Extract the [x, y] coordinate from the center of the cell holding the provided text.  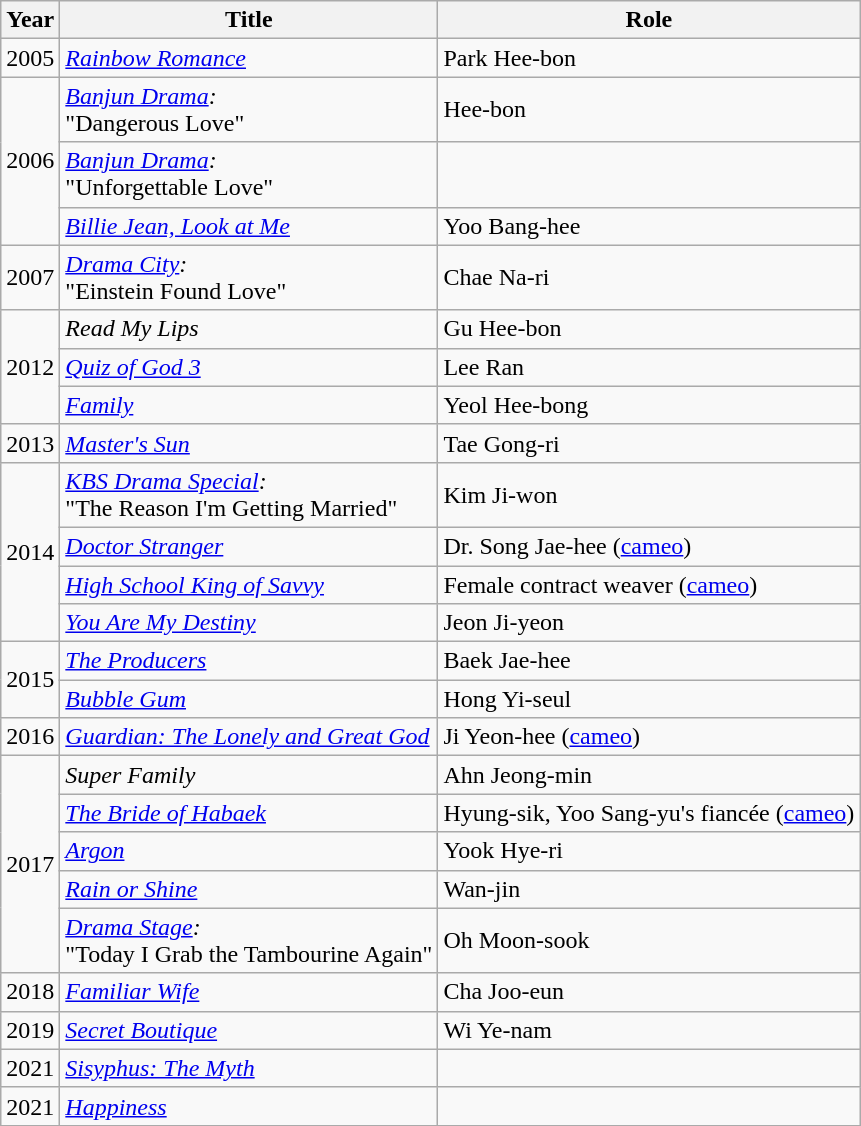
Argon [249, 851]
2016 [30, 737]
Baek Jae-hee [649, 661]
Wan-jin [649, 889]
Lee Ran [649, 367]
Read My Lips [249, 329]
Hee-bon [649, 110]
Dr. Song Jae-hee (cameo) [649, 546]
Cha Joo-eun [649, 992]
Yoo Bang-hee [649, 226]
2007 [30, 278]
Family [249, 405]
KBS Drama Special:"The Reason I'm Getting Married" [249, 494]
Super Family [249, 775]
High School King of Savvy [249, 585]
Quiz of God 3 [249, 367]
Ji Yeon-hee (cameo) [649, 737]
Ahn Jeong-min [649, 775]
Wi Ye-nam [649, 1030]
2005 [30, 58]
2013 [30, 443]
The Bride of Habaek [249, 813]
Oh Moon-sook [649, 940]
2019 [30, 1030]
Rainbow Romance [249, 58]
Yeol Hee-bong [649, 405]
Tae Gong-ri [649, 443]
Hyung-sik, Yoo Sang-yu's fiancée (cameo) [649, 813]
You Are My Destiny [249, 623]
Banjun Drama:"Dangerous Love" [249, 110]
Sisyphus: The Myth [249, 1068]
The Producers [249, 661]
Role [649, 20]
Title [249, 20]
Drama City:"Einstein Found Love" [249, 278]
Year [30, 20]
Happiness [249, 1106]
2014 [30, 552]
Billie Jean, Look at Me [249, 226]
Rain or Shine [249, 889]
Familiar Wife [249, 992]
Secret Boutique [249, 1030]
Master's Sun [249, 443]
2018 [30, 992]
Chae Na-ri [649, 278]
Yook Hye-ri [649, 851]
Gu Hee-bon [649, 329]
2012 [30, 367]
Park Hee-bon [649, 58]
2017 [30, 864]
Hong Yi-seul [649, 699]
2015 [30, 680]
Banjun Drama:"Unforgettable Love" [249, 174]
Bubble Gum [249, 699]
Female contract weaver (cameo) [649, 585]
Doctor Stranger [249, 546]
Drama Stage:"Today I Grab the Tambourine Again" [249, 940]
Guardian: The Lonely and Great God [249, 737]
Kim Ji-won [649, 494]
Jeon Ji-yeon [649, 623]
2006 [30, 161]
